Detect which cell encompasses the target text, then output its (X, Y) center coordinate. 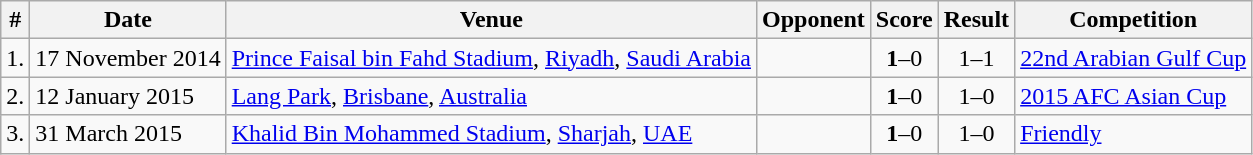
1–1 (976, 58)
2. (16, 96)
2015 AFC Asian Cup (1134, 96)
12 January 2015 (128, 96)
1. (16, 58)
3. (16, 134)
Friendly (1134, 134)
Lang Park, Brisbane, Australia (491, 96)
22nd Arabian Gulf Cup (1134, 58)
Prince Faisal bin Fahd Stadium, Riyadh, Saudi Arabia (491, 58)
Result (976, 20)
Date (128, 20)
# (16, 20)
17 November 2014 (128, 58)
Competition (1134, 20)
Opponent (814, 20)
Venue (491, 20)
Khalid Bin Mohammed Stadium, Sharjah, UAE (491, 134)
31 March 2015 (128, 134)
Score (904, 20)
